Capture the cell that displays the provided text and extract its (x, y) central coordinate. 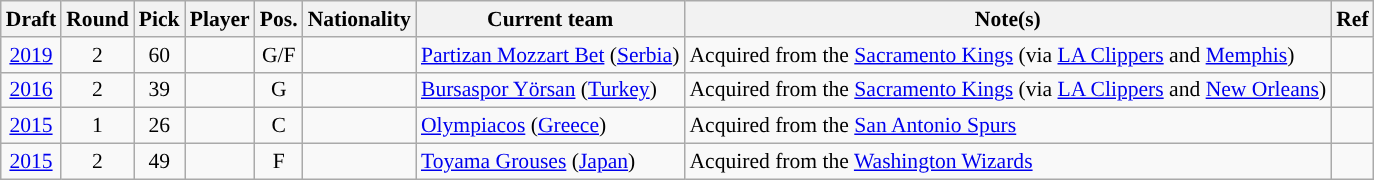
2019 (31, 55)
Pos. (279, 19)
Nationality (360, 19)
Bursaspor Yörsan (Turkey) (550, 90)
Current team (550, 19)
Draft (31, 19)
49 (160, 162)
Ref (1352, 19)
Acquired from the Washington Wizards (1008, 162)
60 (160, 55)
1 (98, 126)
Partizan Mozzart Bet (Serbia) (550, 55)
G/F (279, 55)
39 (160, 90)
C (279, 126)
Pick (160, 19)
Player (220, 19)
Acquired from the San Antonio Spurs (1008, 126)
2016 (31, 90)
Olympiacos (Greece) (550, 126)
Acquired from the Sacramento Kings (via LA Clippers and New Orleans) (1008, 90)
G (279, 90)
Toyama Grouses (Japan) (550, 162)
Round (98, 19)
26 (160, 126)
F (279, 162)
Acquired from the Sacramento Kings (via LA Clippers and Memphis) (1008, 55)
Note(s) (1008, 19)
